Locate the cell with the specified text and output its (X, Y) center coordinate. 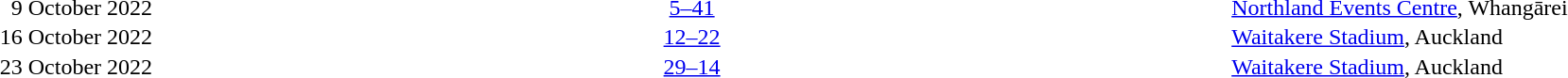
12–22 (692, 37)
